From the cell containing the given text, extract its center point as (x, y) coordinate. 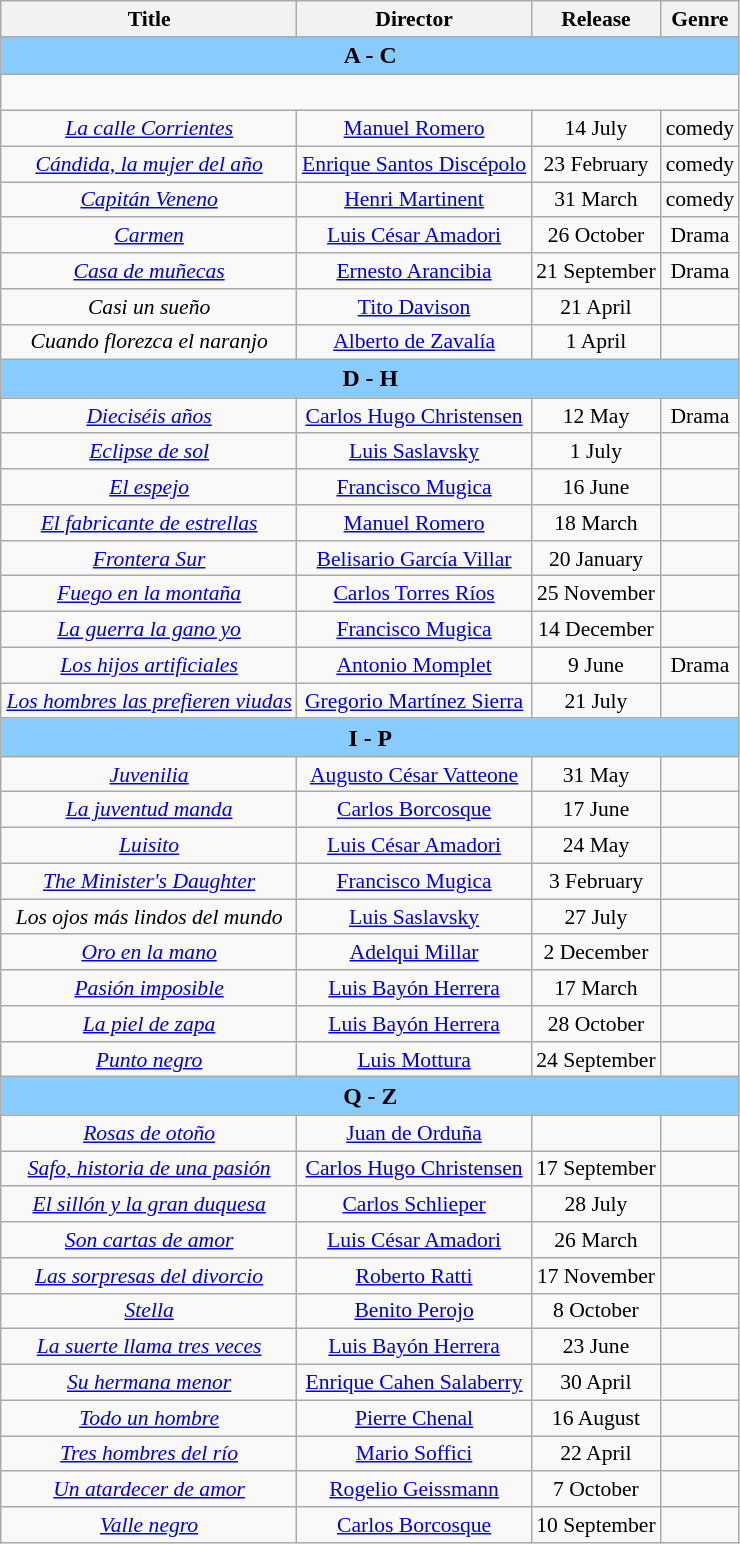
Pierre Chenal (414, 1418)
Mario Soffici (414, 1454)
El sillón y la gran duquesa (149, 1205)
Las sorpresas del divorcio (149, 1276)
31 May (596, 775)
Rogelio Geissmann (414, 1490)
Adelqui Millar (414, 953)
Los hijos artificiales (149, 665)
31 March (596, 200)
22 April (596, 1454)
Director (414, 19)
Cuando florezca el naranjo (149, 342)
17 June (596, 810)
17 March (596, 988)
21 September (596, 271)
18 March (596, 523)
17 September (596, 1169)
D - H (370, 379)
Punto negro (149, 1060)
Antonio Momplet (414, 665)
El espejo (149, 487)
Juvenilia (149, 775)
Cándida, la mujer del año (149, 164)
Juan de Orduña (414, 1133)
La juventud manda (149, 810)
La suerte llama tres veces (149, 1347)
Capitán Veneno (149, 200)
Eclipse de sol (149, 452)
Luis Mottura (414, 1060)
1 July (596, 452)
Carmen (149, 236)
10 September (596, 1525)
El fabricante de estrellas (149, 523)
Luisito (149, 846)
23 June (596, 1347)
Los hombres las prefieren viudas (149, 701)
Stella (149, 1311)
28 October (596, 1024)
Augusto César Vatteone (414, 775)
1 April (596, 342)
24 September (596, 1060)
26 March (596, 1240)
2 December (596, 953)
Release (596, 19)
16 June (596, 487)
Casi un sueño (149, 307)
Dieciséis años (149, 416)
Gregorio Martínez Sierra (414, 701)
27 July (596, 917)
Tres hombres del río (149, 1454)
16 August (596, 1418)
14 December (596, 630)
26 October (596, 236)
21 July (596, 701)
Todo un hombre (149, 1418)
Alberto de Zavalía (414, 342)
A - C (370, 56)
20 January (596, 559)
28 July (596, 1205)
24 May (596, 846)
I - P (370, 738)
21 April (596, 307)
25 November (596, 594)
Fuego en la montaña (149, 594)
Enrique Cahen Salaberry (414, 1383)
3 February (596, 882)
Rosas de otoño (149, 1133)
Los ojos más lindos del mundo (149, 917)
Un atardecer de amor (149, 1490)
Casa de muñecas (149, 271)
7 October (596, 1490)
Frontera Sur (149, 559)
Benito Perojo (414, 1311)
Carlos Schlieper (414, 1205)
Title (149, 19)
Enrique Santos Discépolo (414, 164)
The Minister's Daughter (149, 882)
Valle negro (149, 1525)
23 February (596, 164)
Tito Davison (414, 307)
Henri Martinent (414, 200)
La guerra la gano yo (149, 630)
Ernesto Arancibia (414, 271)
Roberto Ratti (414, 1276)
Q - Z (370, 1096)
9 June (596, 665)
La piel de zapa (149, 1024)
8 October (596, 1311)
14 July (596, 129)
Su hermana menor (149, 1383)
Belisario García Villar (414, 559)
Carlos Torres Ríos (414, 594)
30 April (596, 1383)
Son cartas de amor (149, 1240)
12 May (596, 416)
Safo, historia de una pasión (149, 1169)
17 November (596, 1276)
Genre (700, 19)
Pasión imposible (149, 988)
Oro en la mano (149, 953)
La calle Corrientes (149, 129)
